For the text-containing cell, return its midpoint in (x, y) coordinate format. 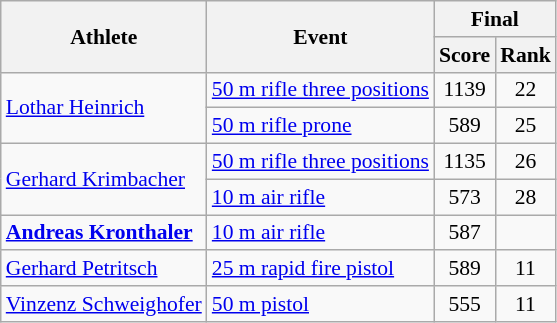
28 (526, 197)
Rank (526, 55)
Gerhard Krimbacher (104, 180)
Athlete (104, 36)
Lothar Heinrich (104, 108)
Final (495, 19)
1139 (464, 90)
1135 (464, 162)
Andreas Kronthaler (104, 233)
25 (526, 126)
587 (464, 233)
573 (464, 197)
50 m pistol (320, 304)
22 (526, 90)
555 (464, 304)
26 (526, 162)
50 m rifle prone (320, 126)
Gerhard Petritsch (104, 269)
Event (320, 36)
Score (464, 55)
25 m rapid fire pistol (320, 269)
Vinzenz Schweighofer (104, 304)
